Return [x, y] of the center of cell containing provided text 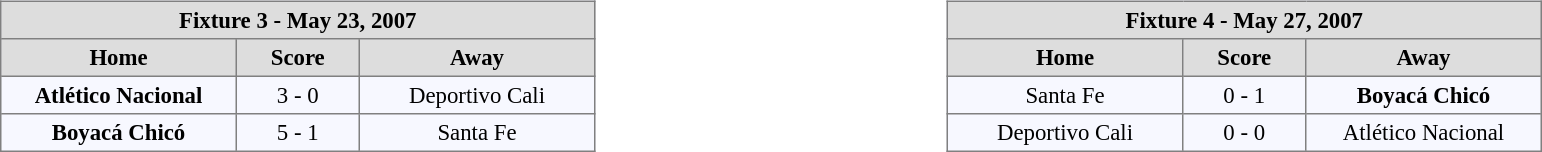
Fixture 4 - May 27, 2007 [1244, 20]
0 - 1 [1244, 95]
0 - 0 [1244, 133]
Fixture 3 - May 23, 2007 [298, 20]
5 - 1 [298, 133]
3 - 0 [298, 95]
